Find where the given text appears and provide that cell's center as [x, y] coordinate. 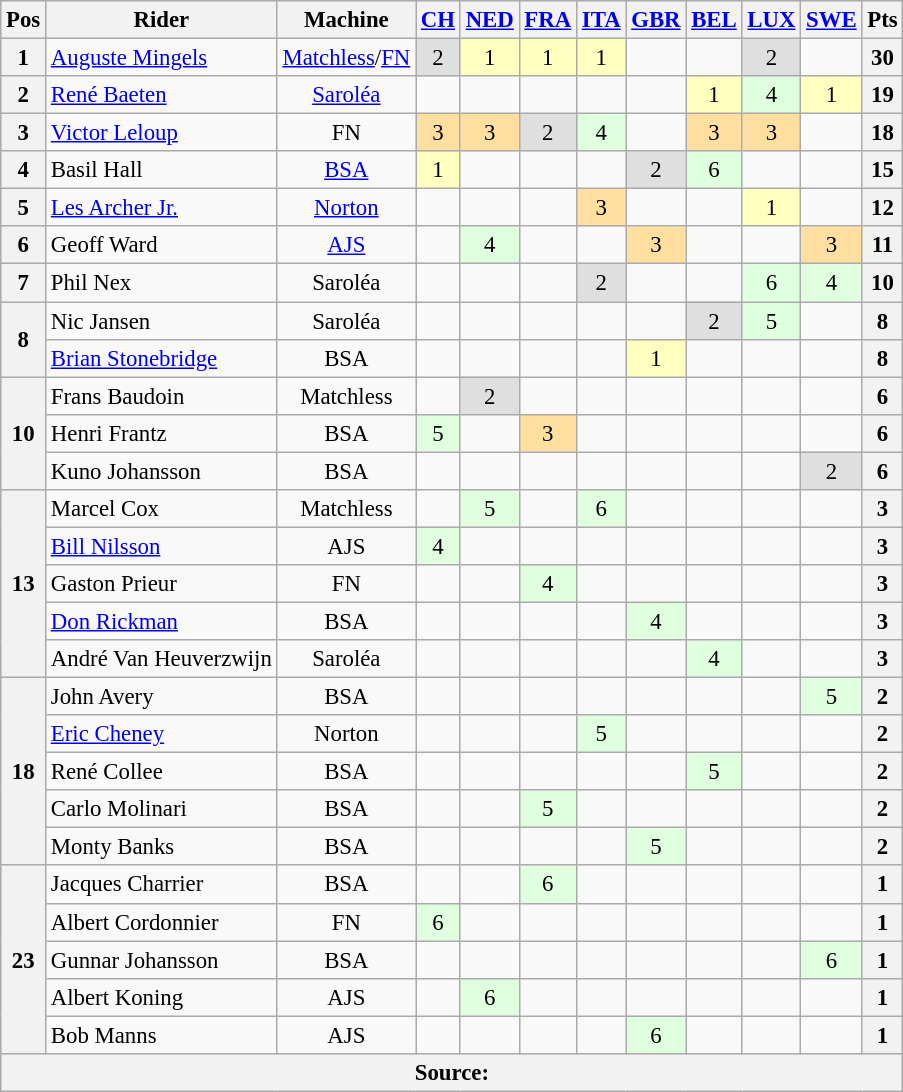
11 [882, 245]
Auguste Mingels [162, 58]
Kuno Johansson [162, 471]
CH [438, 20]
Albert Koning [162, 997]
John Avery [162, 697]
Eric Cheney [162, 734]
Bob Manns [162, 1035]
NED [490, 20]
Rider [162, 20]
Pos [24, 20]
Bill Nilsson [162, 546]
Brian Stonebridge [162, 358]
Gaston Prieur [162, 584]
Jacques Charrier [162, 885]
SWE [832, 20]
12 [882, 208]
15 [882, 170]
Frans Baudoin [162, 396]
Marcel Cox [162, 509]
Phil Nex [162, 283]
Henri Frantz [162, 433]
GBR [656, 20]
Monty Banks [162, 847]
Nic Jansen [162, 321]
7 [24, 283]
BEL [714, 20]
Source: [452, 1073]
Albert Cordonnier [162, 922]
René Baeten [162, 95]
LUX [772, 20]
Victor Leloup [162, 133]
13 [24, 584]
Machine [346, 20]
Geoff Ward [162, 245]
FRA [548, 20]
Basil Hall [162, 170]
Gunnar Johansson [162, 960]
Matchless/FN [346, 58]
Don Rickman [162, 621]
André Van Heuverzwijn [162, 659]
Carlo Molinari [162, 809]
Les Archer Jr. [162, 208]
30 [882, 58]
19 [882, 95]
René Collee [162, 772]
Pts [882, 20]
23 [24, 960]
ITA [600, 20]
